Pinpoint the cell where the given text exists, returning its (x, y) midpoint coordinate. 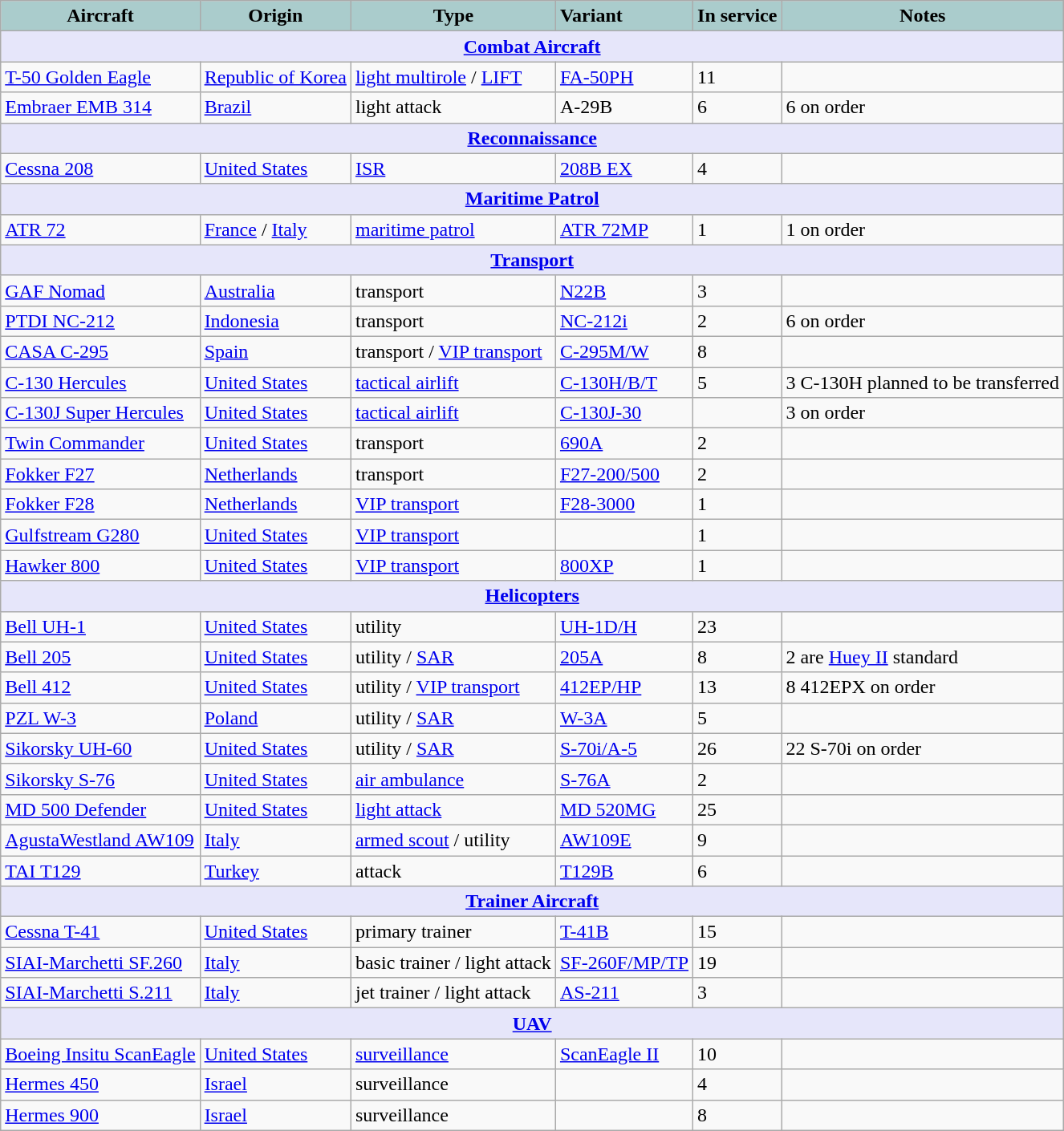
3 C-130H planned to be transferred (923, 383)
Gulfstream G280 (100, 535)
Transport (533, 260)
Sikorsky UH-60 (100, 748)
In service (737, 16)
Indonesia (275, 321)
Embraer EMB 314 (100, 107)
10 (737, 1054)
SF-260F/MP/TP (624, 963)
PZL W-3 (100, 718)
205A (624, 657)
Sikorsky S-76 (100, 779)
W-3A (624, 718)
Poland (275, 718)
Trainer Aircraft (533, 902)
412EP/HP (624, 687)
ISR (453, 168)
1 on order (923, 229)
Reconnaissance (533, 138)
PTDI NC-212 (100, 321)
Hawker 800 (100, 565)
F28-3000 (624, 505)
attack (453, 870)
S-76A (624, 779)
basic trainer / light attack (453, 963)
Republic of Korea (275, 77)
GAF Nomad (100, 290)
SIAI-Marchetti S.211 (100, 993)
A-29B (624, 107)
utility (453, 626)
Hermes 900 (100, 1115)
Bell UH-1 (100, 626)
C-130 Hercules (100, 383)
primary trainer (453, 932)
690A (624, 444)
jet trainer / light attack (453, 993)
armed scout / utility (453, 840)
Twin Commander (100, 444)
208B EX (624, 168)
8 412EPX on order (923, 687)
Combat Aircraft (533, 47)
TAI T129 (100, 870)
Notes (923, 16)
23 (737, 626)
France / Italy (275, 229)
Bell 205 (100, 657)
Fokker F28 (100, 505)
Maritime Patrol (533, 199)
maritime patrol (453, 229)
Aircraft (100, 16)
NC-212i (624, 321)
UAV (533, 1024)
9 (737, 840)
Variant (624, 16)
C-295M/W (624, 351)
Australia (275, 290)
Bell 412 (100, 687)
22 S-70i on order (923, 748)
11 (737, 77)
15 (737, 932)
Hermes 450 (100, 1084)
FA-50PH (624, 77)
S-70i/A-5 (624, 748)
air ambulance (453, 779)
Origin (275, 16)
Cessna T-41 (100, 932)
N22B (624, 290)
AW109E (624, 840)
ATR 72MP (624, 229)
ATR 72 (100, 229)
F27-200/500 (624, 474)
AS-211 (624, 993)
Brazil (275, 107)
ScanEagle II (624, 1054)
Turkey (275, 870)
C-130H/B/T (624, 383)
C-130J Super Hercules (100, 413)
transport / VIP transport (453, 351)
UH-1D/H (624, 626)
AgustaWestland AW109 (100, 840)
T-41B (624, 932)
26 (737, 748)
light multirole / LIFT (453, 77)
25 (737, 809)
Fokker F27 (100, 474)
SIAI-Marchetti SF.260 (100, 963)
3 on order (923, 413)
13 (737, 687)
C-130J-30 (624, 413)
T-50 Golden Eagle (100, 77)
T129B (624, 870)
MD 500 Defender (100, 809)
utility / VIP transport (453, 687)
Cessna 208 (100, 168)
Spain (275, 351)
MD 520MG (624, 809)
2 are Huey II standard (923, 657)
Helicopters (533, 596)
Type (453, 16)
Boeing Insitu ScanEagle (100, 1054)
19 (737, 963)
800XP (624, 565)
CASA C-295 (100, 351)
